For the text-containing cell, return its midpoint in (X, Y) coordinate format. 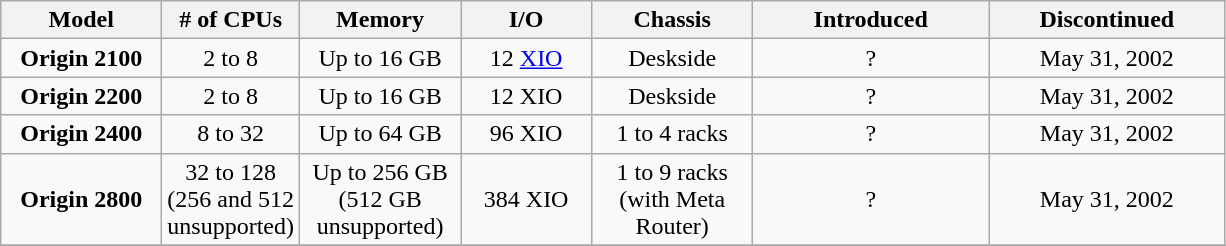
Origin 2100 (82, 58)
Origin 2200 (82, 96)
Up to 64 GB (380, 134)
Chassis (672, 20)
1 to 4 racks (672, 134)
Origin 2800 (82, 199)
Model (82, 20)
# of CPUs (231, 20)
8 to 32 (231, 134)
1 to 9 racks (with Meta Router) (672, 199)
32 to 128 (256 and 512 unsupported) (231, 199)
I/O (526, 20)
384 XIO (526, 199)
Discontinued (1107, 20)
Origin 2400 (82, 134)
Introduced (871, 20)
Up to 256 GB (512 GB unsupported) (380, 199)
Memory (380, 20)
96 XIO (526, 134)
